Output the (x, y) coordinate of the center of the cell containing the given text.  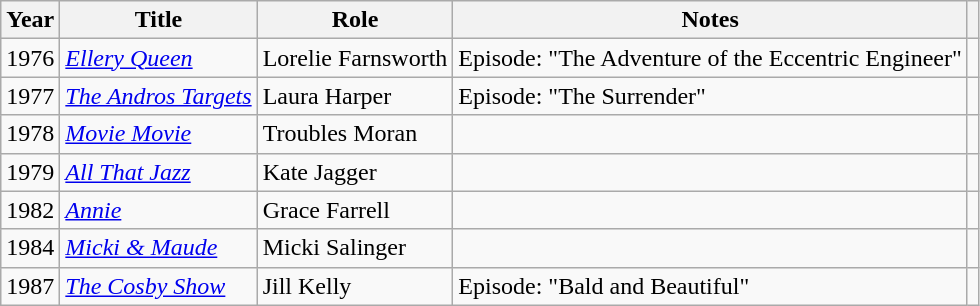
Jill Kelly (355, 286)
1987 (30, 286)
1982 (30, 210)
Title (158, 20)
Annie (158, 210)
Micki Salinger (355, 248)
Episode: "The Surrender" (710, 96)
1976 (30, 58)
Episode: "The Adventure of the Eccentric Engineer" (710, 58)
1977 (30, 96)
Role (355, 20)
Movie Movie (158, 134)
Micki & Maude (158, 248)
Notes (710, 20)
The Cosby Show (158, 286)
Grace Farrell (355, 210)
Year (30, 20)
1984 (30, 248)
Episode: "Bald and Beautiful" (710, 286)
1979 (30, 172)
All That Jazz (158, 172)
Lorelie Farnsworth (355, 58)
Laura Harper (355, 96)
Troubles Moran (355, 134)
The Andros Targets (158, 96)
Kate Jagger (355, 172)
Ellery Queen (158, 58)
1978 (30, 134)
